Locate the cell with the specified text and output its (x, y) center coordinate. 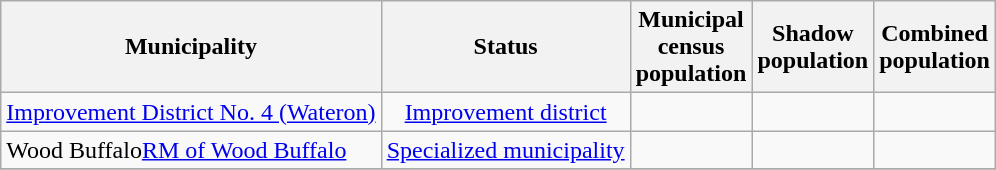
Wood BuffaloRM of Wood Buffalo (191, 150)
Municipalcensuspopulation (691, 47)
Improvement district (506, 112)
Combinedpopulation (935, 47)
Shadowpopulation (813, 47)
Municipality (191, 47)
Specialized municipality (506, 150)
Improvement District No. 4 (Wateron) (191, 112)
Status (506, 47)
